From the cell containing the given text, extract its center point as (X, Y) coordinate. 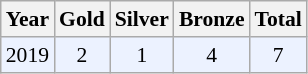
1 (142, 55)
Silver (142, 19)
2019 (28, 55)
Total (278, 19)
7 (278, 55)
Gold (82, 19)
Bronze (212, 19)
Year (28, 19)
4 (212, 55)
2 (82, 55)
